For the text-containing cell, return its midpoint in [x, y] coordinate format. 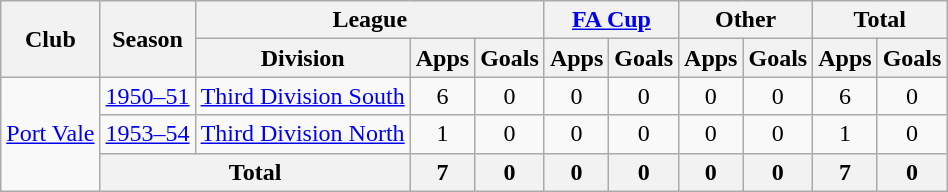
League [370, 20]
Division [302, 58]
FA Cup [611, 20]
Other [746, 20]
Third Division South [302, 96]
Club [50, 39]
Season [148, 39]
1950–51 [148, 96]
Third Division North [302, 134]
1953–54 [148, 134]
Port Vale [50, 134]
